Locate the cell with the specified text and output its (x, y) center coordinate. 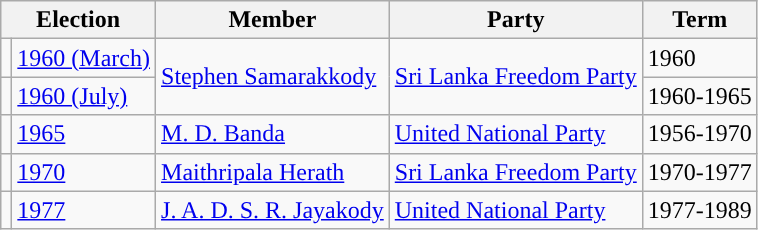
1960 (July) (84, 96)
Party (516, 20)
Stephen Samarakkody (273, 77)
1977-1989 (700, 210)
Maithripala Herath (273, 172)
1960 (700, 58)
M. D. Banda (273, 134)
1970-1977 (700, 172)
1956-1970 (700, 134)
J. A. D. S. R. Jayakody (273, 210)
1960 (March) (84, 58)
Member (273, 20)
Election (78, 20)
1977 (84, 210)
Term (700, 20)
1960-1965 (700, 96)
1970 (84, 172)
1965 (84, 134)
